Detect which cell encompasses the target text, then output its (X, Y) center coordinate. 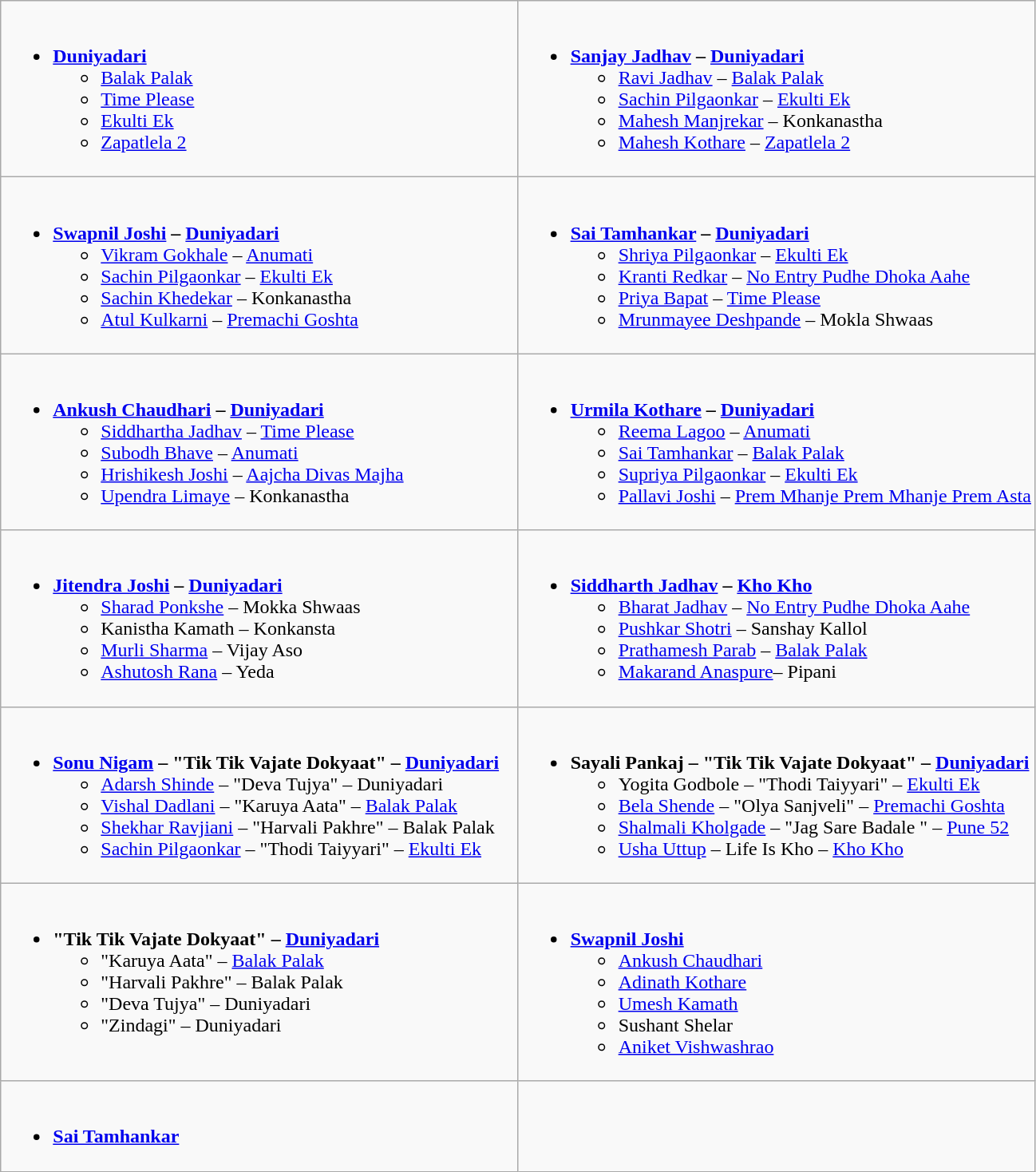
"Tik Tik Vajate Dokyaat" – Duniyadari"Karuya Aata" – Balak Palak"Harvali Pakhre" – Balak Palak"Deva Tujya" – Duniyadari"Zindagi" – Duniyadari (259, 982)
Jitendra Joshi – DuniyadariSharad Ponkshe – Mokka ShwaasKanistha Kamath – KonkanstaMurli Sharma – Vijay AsoAshutosh Rana – Yeda (259, 618)
Ankush Chaudhari – DuniyadariSiddhartha Jadhav – Time PleaseSubodh Bhave – AnumatiHrishikesh Joshi – Aajcha Divas MajhaUpendra Limaye – Konkanastha (259, 442)
DuniyadariBalak PalakTime PleaseEkulti EkZapatlela 2 (259, 89)
Sanjay Jadhav – DuniyadariRavi Jadhav – Balak PalakSachin Pilgaonkar – Ekulti EkMahesh Manjrekar – KonkanasthaMahesh Kothare – Zapatlela 2 (777, 89)
Swapnil Joshi – DuniyadariVikram Gokhale – AnumatiSachin Pilgaonkar – Ekulti EkSachin Khedekar – KonkanasthaAtul Kulkarni – Premachi Goshta (259, 265)
Sai Tamhankar (259, 1126)
Swapnil JoshiAnkush ChaudhariAdinath KothareUmesh KamathSushant ShelarAniket Vishwashrao (777, 982)
